Capture the cell that displays the provided text and extract its [X, Y] central coordinate. 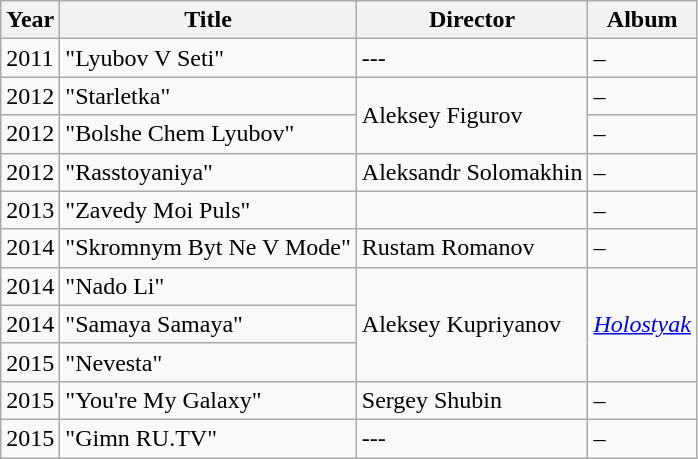
Title [208, 20]
"Nado Li" [208, 286]
Director [472, 20]
Album [642, 20]
"Zavedy Moi Puls" [208, 210]
Aleksey Figurov [472, 115]
Sergey Shubin [472, 400]
"Starletka" [208, 96]
"Rasstoyaniya" [208, 172]
"Bolshe Chem Lyubov" [208, 134]
Aleksandr Solomakhin [472, 172]
2011 [30, 58]
"You're My Galaxy" [208, 400]
Year [30, 20]
Holostyak [642, 324]
"Lyubov V Seti" [208, 58]
Rustam Romanov [472, 248]
Aleksey Kupriyanov [472, 324]
2013 [30, 210]
"Gimn RU.TV" [208, 438]
"Nevesta" [208, 362]
"Skromnym Byt Ne V Mode" [208, 248]
"Samaya Samaya" [208, 324]
